From the cell containing the given text, extract its center point as (X, Y) coordinate. 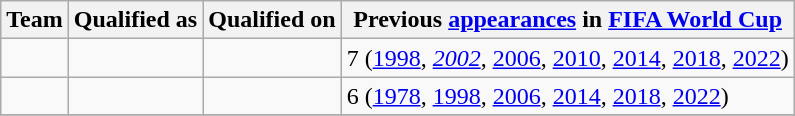
7 (1998, 2002, 2006, 2010, 2014, 2018, 2022) (568, 58)
Previous appearances in FIFA World Cup (568, 20)
6 (1978, 1998, 2006, 2014, 2018, 2022) (568, 96)
Qualified as (135, 20)
Qualified on (272, 20)
Team (35, 20)
